Locate the cell with the specified text and output its (x, y) center coordinate. 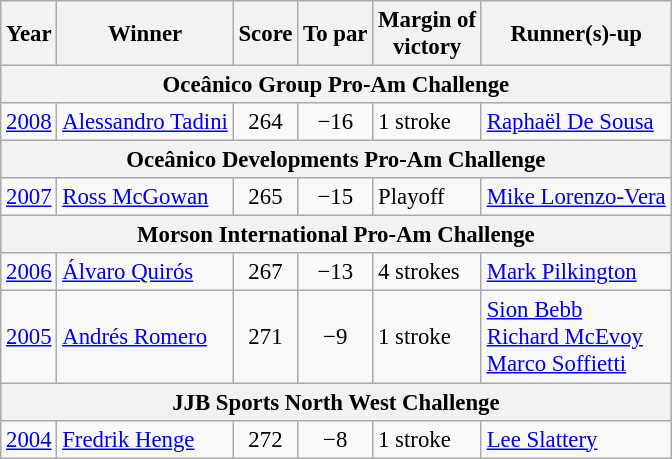
Raphaël De Sousa (576, 122)
JJB Sports North West Challenge (336, 402)
271 (266, 337)
272 (266, 439)
Mike Lorenzo-Vera (576, 197)
Oceânico Group Pro-Am Challenge (336, 85)
−15 (336, 197)
Year (29, 34)
2007 (29, 197)
267 (266, 273)
2005 (29, 337)
2004 (29, 439)
2008 (29, 122)
Score (266, 34)
Ross McGowan (145, 197)
−8 (336, 439)
Runner(s)-up (576, 34)
Álvaro Quirós (145, 273)
Alessandro Tadini (145, 122)
Winner (145, 34)
Margin ofvictory (428, 34)
Mark Pilkington (576, 273)
Andrés Romero (145, 337)
Fredrik Henge (145, 439)
Oceânico Developments Pro-Am Challenge (336, 160)
−9 (336, 337)
2006 (29, 273)
265 (266, 197)
Morson International Pro-Am Challenge (336, 235)
−16 (336, 122)
Lee Slattery (576, 439)
Playoff (428, 197)
Sion Bebb Richard McEvoy Marco Soffietti (576, 337)
4 strokes (428, 273)
To par (336, 34)
264 (266, 122)
−13 (336, 273)
